Identify which cell holds the provided text, then report its [X, Y] central coordinate. 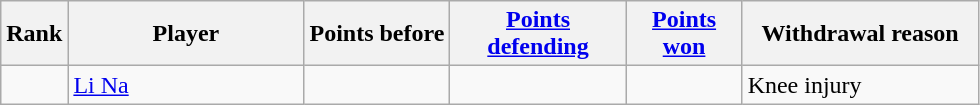
Knee injury [860, 85]
Player [186, 34]
Rank [34, 34]
Points defending [538, 34]
Li Na [186, 85]
Points before [377, 34]
Withdrawal reason [860, 34]
Points won [684, 34]
